From the cell containing the given text, extract its center point as (x, y) coordinate. 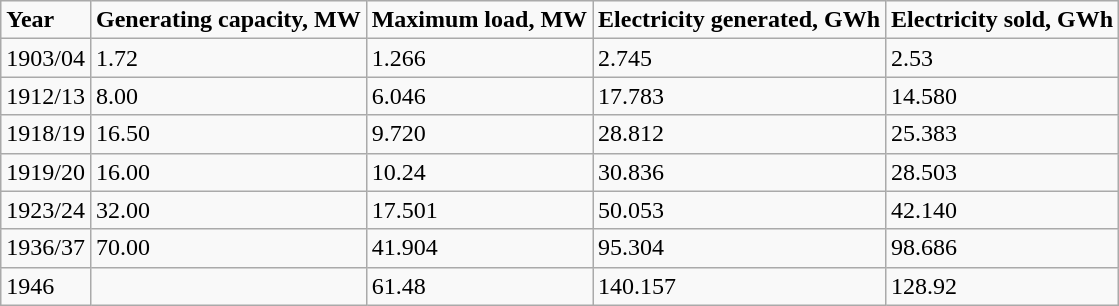
98.686 (1002, 248)
Electricity generated, GWh (740, 20)
16.50 (228, 134)
32.00 (228, 210)
Electricity sold, GWh (1002, 20)
14.580 (1002, 96)
16.00 (228, 172)
8.00 (228, 96)
50.053 (740, 210)
1903/04 (46, 58)
1912/13 (46, 96)
17.501 (479, 210)
1.266 (479, 58)
Generating capacity, MW (228, 20)
95.304 (740, 248)
25.383 (1002, 134)
61.48 (479, 286)
1918/19 (46, 134)
17.783 (740, 96)
2.53 (1002, 58)
Maximum load, MW (479, 20)
128.92 (1002, 286)
10.24 (479, 172)
28.812 (740, 134)
Year (46, 20)
6.046 (479, 96)
30.836 (740, 172)
1923/24 (46, 210)
70.00 (228, 248)
28.503 (1002, 172)
140.157 (740, 286)
41.904 (479, 248)
42.140 (1002, 210)
2.745 (740, 58)
9.720 (479, 134)
1946 (46, 286)
1.72 (228, 58)
1919/20 (46, 172)
1936/37 (46, 248)
